Output the (x, y) coordinate of the center of the cell containing the given text.  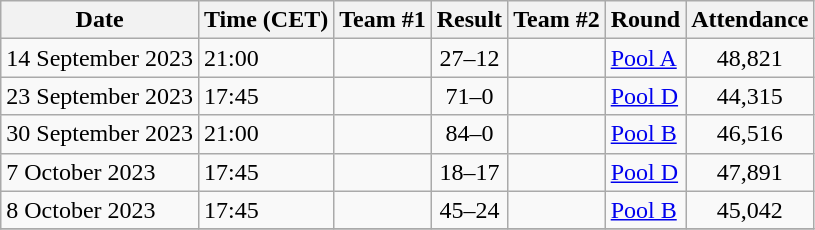
47,891 (750, 172)
30 September 2023 (100, 134)
45,042 (750, 210)
Date (100, 20)
27–12 (469, 58)
Pool A (645, 58)
Team #1 (383, 20)
44,315 (750, 96)
84–0 (469, 134)
Time (CET) (266, 20)
71–0 (469, 96)
46,516 (750, 134)
Attendance (750, 20)
Team #2 (557, 20)
45–24 (469, 210)
Result (469, 20)
Round (645, 20)
7 October 2023 (100, 172)
18–17 (469, 172)
8 October 2023 (100, 210)
14 September 2023 (100, 58)
23 September 2023 (100, 96)
48,821 (750, 58)
